Extract the (x, y) coordinate from the center of the cell holding the provided text.  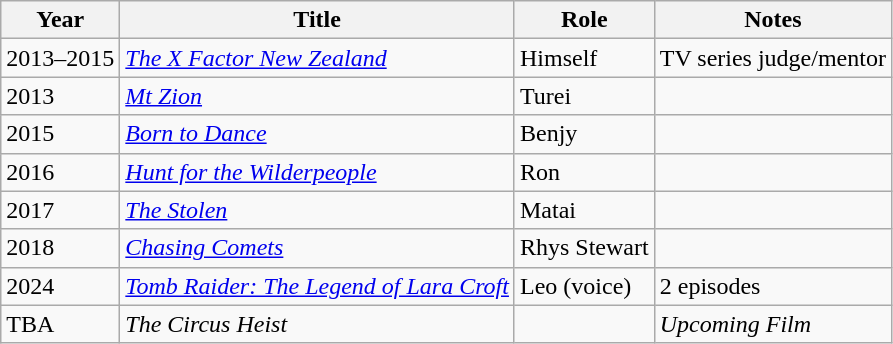
Ron (584, 172)
2018 (60, 248)
2016 (60, 172)
Hunt for the Wilderpeople (318, 172)
Himself (584, 58)
Mt Zion (318, 96)
Rhys Stewart (584, 248)
Upcoming Film (772, 324)
Tomb Raider: The Legend of Lara Croft (318, 286)
Year (60, 20)
Title (318, 20)
2024 (60, 286)
TV series judge/mentor (772, 58)
Role (584, 20)
The Stolen (318, 210)
Benjy (584, 134)
Turei (584, 96)
2017 (60, 210)
The Circus Heist (318, 324)
2013–2015 (60, 58)
Chasing Comets (318, 248)
Matai (584, 210)
2013 (60, 96)
Born to Dance (318, 134)
TBA (60, 324)
2015 (60, 134)
The X Factor New Zealand (318, 58)
Leo (voice) (584, 286)
Notes (772, 20)
2 episodes (772, 286)
